Detect which cell encompasses the target text, then output its (x, y) center coordinate. 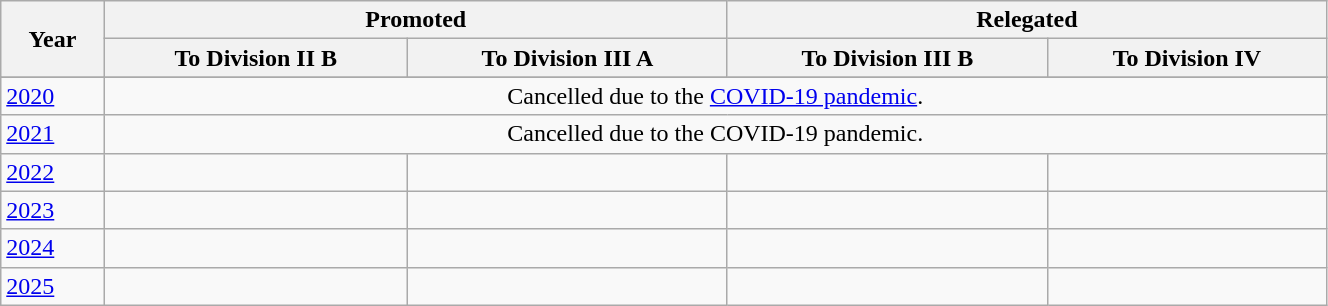
Relegated (1026, 20)
2023 (52, 210)
To Division III A (568, 58)
To Division IV (1186, 58)
Year (52, 39)
2021 (52, 134)
To Division II B (256, 58)
2020 (52, 96)
2024 (52, 248)
2025 (52, 286)
Promoted (416, 20)
To Division III B (887, 58)
2022 (52, 172)
